Detect which cell encompasses the target text, then output its [X, Y] center coordinate. 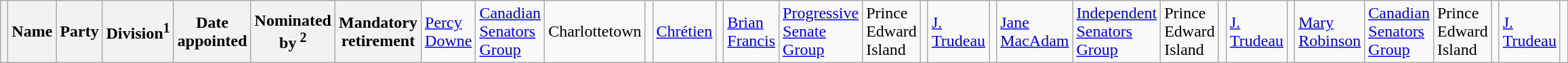
Party [79, 32]
Progressive Senate Group [821, 32]
Date appointed [212, 32]
Chrétien [684, 32]
Independent Senators Group [1117, 32]
Brian Francis [751, 32]
Percy Downe [449, 32]
Nominatedby 2 [293, 32]
Name [33, 32]
Mary Robinson [1329, 32]
Charlottetown [595, 32]
Jane MacAdam [1035, 32]
Division1 [138, 32]
Mandatory retirement [378, 32]
